Provide the [X, Y] coordinate of the cell's center where the given text is located.  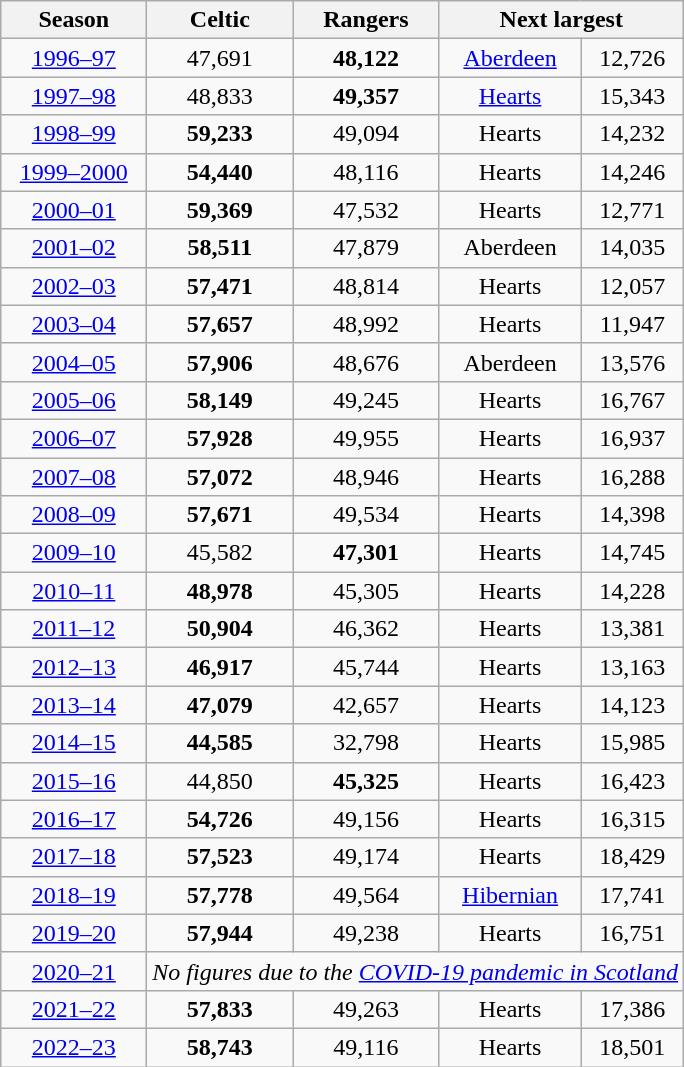
12,057 [632, 286]
14,246 [632, 172]
2014–15 [74, 743]
Hibernian [510, 895]
57,944 [220, 933]
57,928 [220, 438]
49,245 [366, 400]
18,429 [632, 857]
44,585 [220, 743]
2005–06 [74, 400]
49,238 [366, 933]
2002–03 [74, 286]
14,398 [632, 515]
17,741 [632, 895]
49,357 [366, 96]
2007–08 [74, 477]
48,122 [366, 58]
2010–11 [74, 591]
48,992 [366, 324]
14,228 [632, 591]
16,767 [632, 400]
16,288 [632, 477]
47,079 [220, 705]
47,532 [366, 210]
42,657 [366, 705]
32,798 [366, 743]
1999–2000 [74, 172]
48,833 [220, 96]
2019–20 [74, 933]
Season [74, 20]
2006–07 [74, 438]
Rangers [366, 20]
14,745 [632, 553]
16,751 [632, 933]
15,985 [632, 743]
2017–18 [74, 857]
50,904 [220, 629]
49,534 [366, 515]
18,501 [632, 1047]
47,879 [366, 248]
Celtic [220, 20]
13,163 [632, 667]
1998–99 [74, 134]
13,381 [632, 629]
59,233 [220, 134]
Next largest [562, 20]
2016–17 [74, 819]
49,116 [366, 1047]
16,937 [632, 438]
1997–98 [74, 96]
44,850 [220, 781]
2011–12 [74, 629]
2013–14 [74, 705]
57,072 [220, 477]
2022–23 [74, 1047]
59,369 [220, 210]
49,094 [366, 134]
2001–02 [74, 248]
2018–19 [74, 895]
48,814 [366, 286]
48,116 [366, 172]
45,744 [366, 667]
11,947 [632, 324]
45,582 [220, 553]
16,315 [632, 819]
46,362 [366, 629]
57,778 [220, 895]
45,325 [366, 781]
14,035 [632, 248]
17,386 [632, 1009]
13,576 [632, 362]
57,833 [220, 1009]
48,946 [366, 477]
2009–10 [74, 553]
2004–05 [74, 362]
49,174 [366, 857]
2015–16 [74, 781]
57,657 [220, 324]
48,676 [366, 362]
2020–21 [74, 971]
2000–01 [74, 210]
2003–04 [74, 324]
14,232 [632, 134]
47,301 [366, 553]
No figures due to the COVID-19 pandemic in Scotland [416, 971]
46,917 [220, 667]
58,743 [220, 1047]
57,906 [220, 362]
15,343 [632, 96]
49,564 [366, 895]
2012–13 [74, 667]
57,471 [220, 286]
47,691 [220, 58]
1996–97 [74, 58]
45,305 [366, 591]
12,726 [632, 58]
14,123 [632, 705]
49,955 [366, 438]
2021–22 [74, 1009]
58,149 [220, 400]
54,440 [220, 172]
57,671 [220, 515]
57,523 [220, 857]
48,978 [220, 591]
2008–09 [74, 515]
12,771 [632, 210]
16,423 [632, 781]
49,263 [366, 1009]
54,726 [220, 819]
49,156 [366, 819]
58,511 [220, 248]
